Find where the given text appears and provide that cell's center as (X, Y) coordinate. 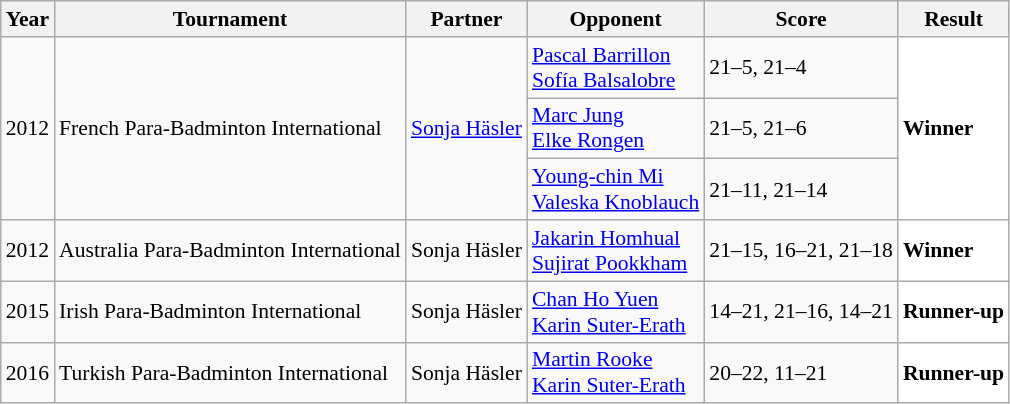
21–11, 21–14 (801, 190)
Pascal Barrillon Sofía Balsalobre (616, 68)
14–21, 21–16, 14–21 (801, 312)
Australia Para-Badminton International (230, 250)
Young-chin Mi Valeska Knoblauch (616, 190)
Martin Rooke Karin Suter-Erath (616, 372)
21–5, 21–6 (801, 128)
21–5, 21–4 (801, 68)
Chan Ho Yuen Karin Suter-Erath (616, 312)
Year (28, 19)
Turkish Para-Badminton International (230, 372)
2016 (28, 372)
2015 (28, 312)
Opponent (616, 19)
Irish Para-Badminton International (230, 312)
Partner (466, 19)
20–22, 11–21 (801, 372)
Tournament (230, 19)
Jakarin Homhual Sujirat Pookkham (616, 250)
21–15, 16–21, 21–18 (801, 250)
French Para-Badminton International (230, 128)
Marc Jung Elke Rongen (616, 128)
Result (954, 19)
Score (801, 19)
